For the text-containing cell, return its midpoint in (X, Y) coordinate format. 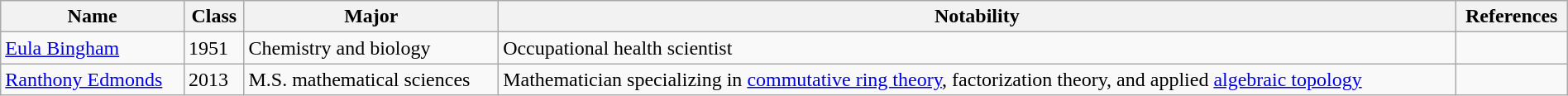
Eula Bingham (93, 48)
Notability (978, 17)
Chemistry and biology (371, 48)
Name (93, 17)
Major (371, 17)
Class (213, 17)
Mathematician specializing in commutative ring theory, factorization theory, and applied algebraic topology (978, 79)
2013 (213, 79)
M.S. mathematical sciences (371, 79)
Ranthony Edmonds (93, 79)
Occupational health scientist (978, 48)
1951 (213, 48)
References (1512, 17)
